Pinpoint the cell where the given text exists, returning its (X, Y) midpoint coordinate. 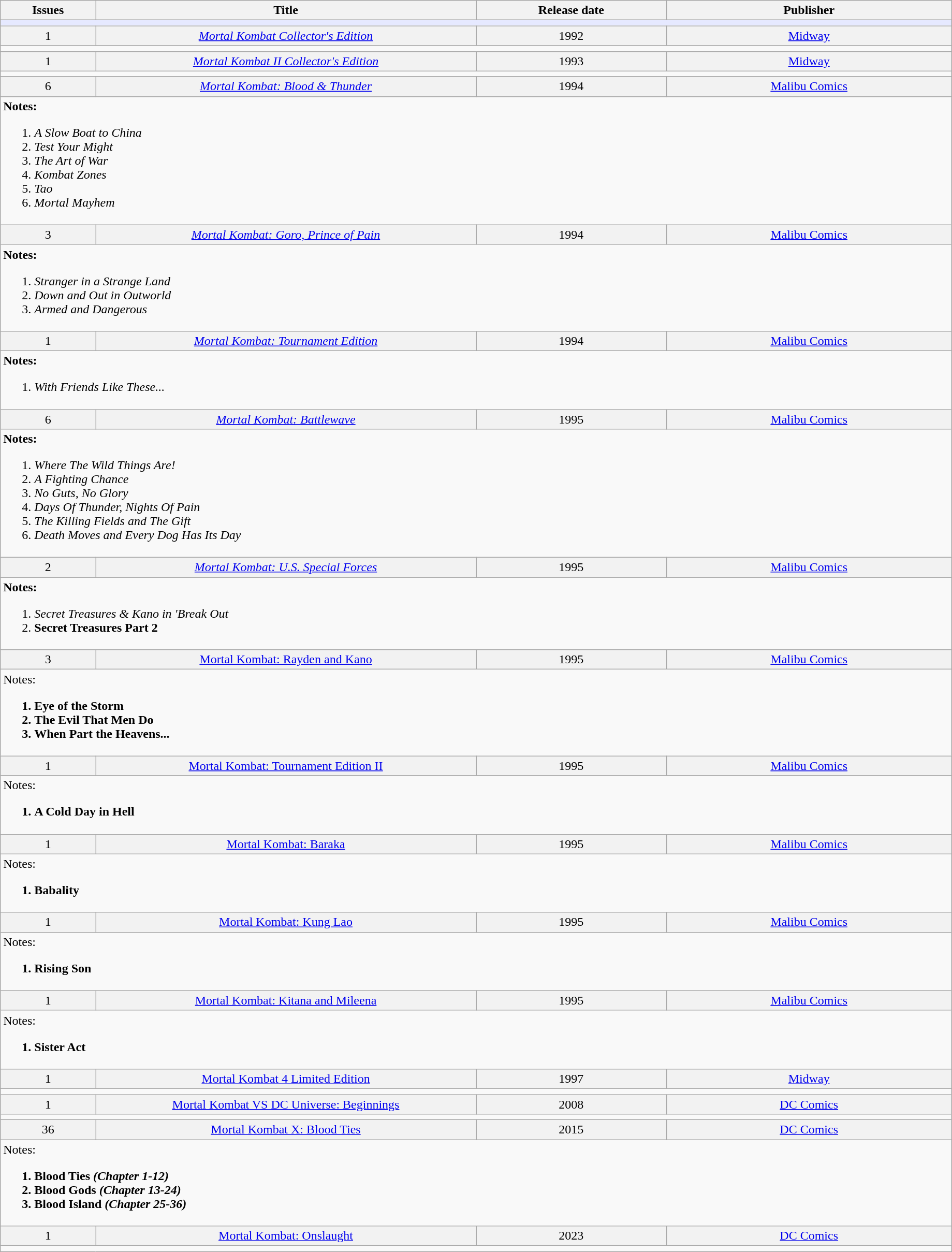
36 (48, 1130)
Mortal Kombat: Onslaught (286, 1236)
Mortal Kombat: Battlewave (286, 419)
Notes:Sister Act (476, 1040)
2008 (572, 1104)
Mortal Kombat: Blood & Thunder (286, 86)
Mortal Kombat Collector's Edition (286, 36)
Mortal Kombat: Goro, Prince of Pain (286, 235)
Notes:With Friends Like These... (476, 380)
2 (48, 567)
Notes:Eye of the StormThe Evil That Men DoWhen Part the Heavens... (476, 712)
Notes:A Cold Day in Hell (476, 805)
Mortal Kombat: Kitana and Mileena (286, 1000)
Notes:A Slow Boat to ChinaTest Your MightThe Art of WarKombat ZonesTaoMortal Mayhem (476, 161)
Mortal Kombat: Baraka (286, 844)
Publisher (809, 10)
Mortal Kombat: Tournament Edition (286, 341)
Mortal Kombat 4 Limited Edition (286, 1079)
Release date (572, 10)
Notes:Stranger in a Strange LandDown and Out in OutworldArmed and Dangerous (476, 288)
Mortal Kombat VS DC Universe: Beginnings (286, 1104)
Title (286, 10)
1997 (572, 1079)
Mortal Kombat: Tournament Edition II (286, 766)
Notes:Secret Treasures & Kano in 'Break OutSecret Treasures Part 2 (476, 614)
1992 (572, 36)
2015 (572, 1130)
Mortal Kombat: U.S. Special Forces (286, 567)
Mortal Kombat II Collector's Edition (286, 61)
1993 (572, 61)
Mortal Kombat X: Blood Ties (286, 1130)
Mortal Kombat: Kung Lao (286, 922)
Notes:Babality (476, 883)
Issues (48, 10)
Mortal Kombat: Rayden and Kano (286, 660)
Notes:Rising Son (476, 961)
Notes:Blood Ties (Chapter 1-12)Blood Gods (Chapter 13-24)Blood Island (Chapter 25-36) (476, 1183)
2023 (572, 1236)
